Return the [x, y] coordinate for the center point of the cell that contains the specified text.  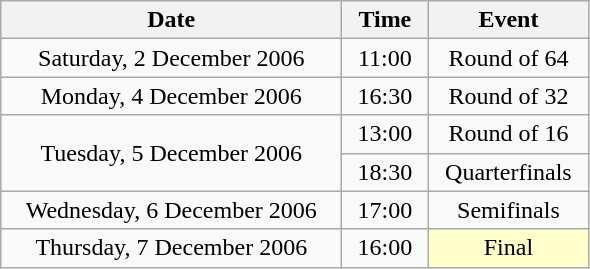
11:00 [385, 58]
Saturday, 2 December 2006 [172, 58]
Date [172, 20]
17:00 [385, 210]
16:30 [385, 96]
Monday, 4 December 2006 [172, 96]
16:00 [385, 248]
Semifinals [508, 210]
18:30 [385, 172]
Final [508, 248]
13:00 [385, 134]
Thursday, 7 December 2006 [172, 248]
Quarterfinals [508, 172]
Round of 64 [508, 58]
Round of 32 [508, 96]
Round of 16 [508, 134]
Tuesday, 5 December 2006 [172, 153]
Time [385, 20]
Wednesday, 6 December 2006 [172, 210]
Event [508, 20]
